Output the (X, Y) coordinate of the center of the cell containing the given text.  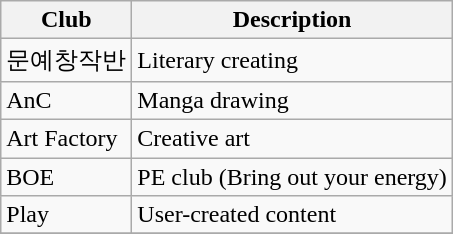
Creative art (292, 138)
문예창작반 (66, 60)
BOE (66, 177)
User-created content (292, 215)
Play (66, 215)
AnC (66, 100)
Club (66, 20)
PE club (Bring out your energy) (292, 177)
Literary creating (292, 60)
Description (292, 20)
Art Factory (66, 138)
Manga drawing (292, 100)
